Provide the [X, Y] coordinate of the cell's center where the given text is located.  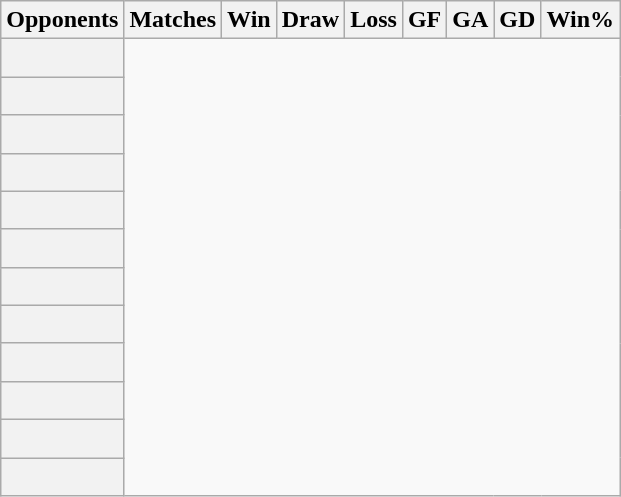
Win [250, 20]
GF [424, 20]
GA [470, 20]
Win% [580, 20]
GD [518, 20]
Draw [310, 20]
Loss [374, 20]
Matches [173, 20]
Opponents [62, 20]
